Provide the [x, y] coordinate of the cell's center where the given text is located.  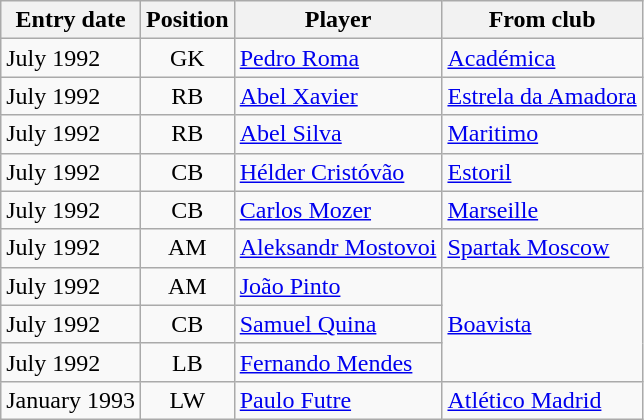
Position [187, 20]
Abel Xavier [338, 96]
From club [542, 20]
Estoril [542, 172]
João Pinto [338, 286]
Fernando Mendes [338, 362]
Estrela da Amadora [542, 96]
Spartak Moscow [542, 248]
LW [187, 400]
Académica [542, 58]
Hélder Cristóvão [338, 172]
Pedro Roma [338, 58]
Carlos Mozer [338, 210]
LB [187, 362]
GK [187, 58]
Paulo Futre [338, 400]
Maritimo [542, 134]
Boavista [542, 324]
Abel Silva [338, 134]
Atlético Madrid [542, 400]
Marseille [542, 210]
Aleksandr Mostovoi [338, 248]
Player [338, 20]
Samuel Quina [338, 324]
January 1993 [71, 400]
Entry date [71, 20]
